Output the (X, Y) coordinate of the center of the cell containing the given text.  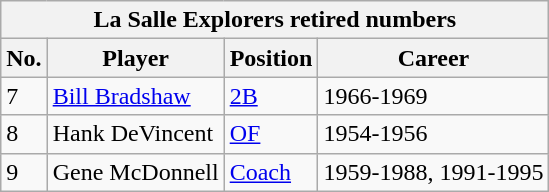
Position (271, 58)
Gene McDonnell (136, 172)
Bill Bradshaw (136, 96)
Career (434, 58)
1954-1956 (434, 134)
Hank DeVincent (136, 134)
La Salle Explorers retired numbers (275, 20)
8 (24, 134)
Coach (271, 172)
No. (24, 58)
7 (24, 96)
OF (271, 134)
1959-1988, 1991-1995 (434, 172)
9 (24, 172)
2B (271, 96)
1966-1969 (434, 96)
Player (136, 58)
